Find where the given text appears and provide that cell's center as [x, y] coordinate. 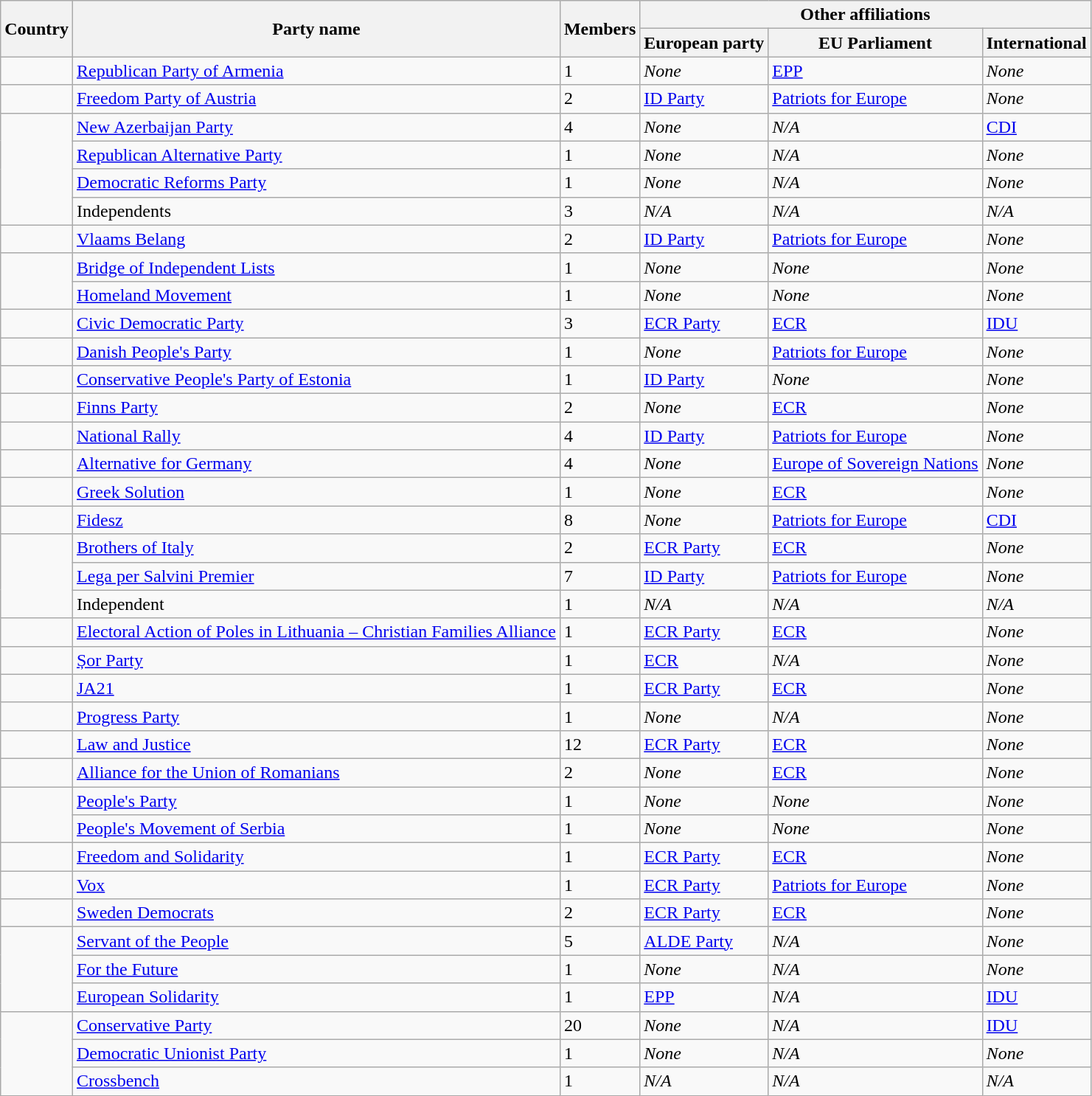
JA21 [316, 688]
Lega per Salvini Premier [316, 576]
European Solidarity [316, 997]
Conservative People's Party of Estonia [316, 380]
Europe of Sovereign Nations [875, 464]
Independents [316, 211]
People's Movement of Serbia [316, 829]
Members [599, 29]
Homeland Movement [316, 295]
20 [599, 1025]
Law and Justice [316, 744]
Progress Party [316, 716]
7 [599, 576]
Civic Democratic Party [316, 323]
Republican Party of Armenia [316, 71]
Party name [316, 29]
Sweden Democrats [316, 913]
Bridge of Independent Lists [316, 267]
Other affiliations [866, 15]
12 [599, 744]
Conservative Party [316, 1025]
Independent [316, 604]
Country [37, 29]
Freedom and Solidarity [316, 857]
European party [704, 43]
5 [599, 941]
Greek Solution [316, 492]
EU Parliament [875, 43]
Republican Alternative Party [316, 155]
8 [599, 520]
People's Party [316, 800]
ALDE Party [704, 941]
Electoral Action of Poles in Lithuania – Christian Families Alliance [316, 632]
Alternative for Germany [316, 464]
Vlaams Belang [316, 239]
Crossbench [316, 1081]
For the Future [316, 969]
Brothers of Italy [316, 548]
Finns Party [316, 408]
Danish People's Party [316, 352]
Servant of the People [316, 941]
New Azerbaijan Party [316, 127]
Democratic Unionist Party [316, 1053]
National Rally [316, 436]
Șor Party [316, 660]
Democratic Reforms Party [316, 183]
International [1037, 43]
Alliance for the Union of Romanians [316, 772]
Freedom Party of Austria [316, 99]
Fidesz [316, 520]
Vox [316, 885]
